Output the [x, y] coordinate of the center of the cell containing the given text.  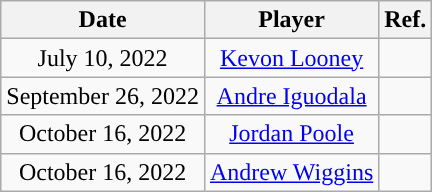
Player [291, 20]
Kevon Looney [291, 58]
September 26, 2022 [103, 96]
July 10, 2022 [103, 58]
Andrew Wiggins [291, 172]
Ref. [406, 20]
Date [103, 20]
Jordan Poole [291, 134]
Andre Iguodala [291, 96]
